Capture the cell that displays the provided text and extract its [x, y] central coordinate. 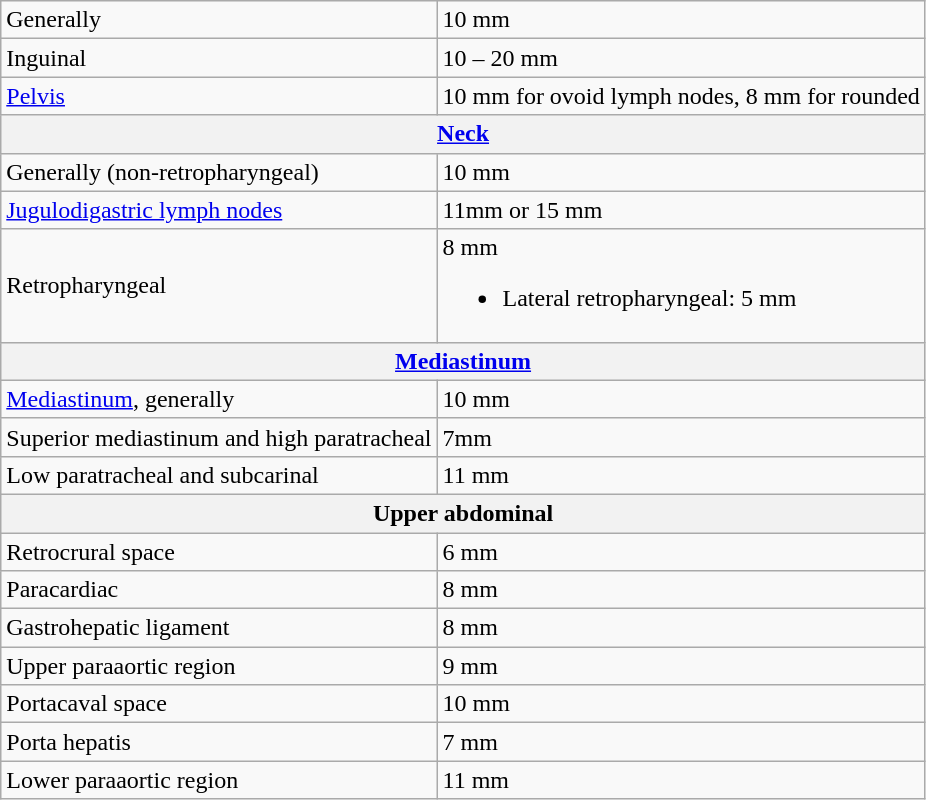
11mm or 15 mm [681, 210]
Pelvis [219, 96]
Paracardiac [219, 590]
7mm [681, 437]
Jugulodigastric lymph nodes [219, 210]
Porta hepatis [219, 742]
Low paratracheal and subcarinal [219, 475]
Upper abdominal [464, 513]
Superior mediastinum and high paratracheal [219, 437]
10 – 20 mm [681, 58]
Gastrohepatic ligament [219, 628]
7 mm [681, 742]
Generally (non-retropharyngeal) [219, 172]
Mediastinum, generally [219, 399]
Retrocrural space [219, 551]
Inguinal [219, 58]
Retropharyngeal [219, 286]
Upper paraaortic region [219, 666]
Lower paraaortic region [219, 780]
Generally [219, 20]
Mediastinum [464, 361]
10 mm for ovoid lymph nodes, 8 mm for rounded [681, 96]
6 mm [681, 551]
Neck [464, 134]
Portacaval space [219, 704]
8 mmLateral retropharyngeal: 5 mm [681, 286]
9 mm [681, 666]
